Locate the cell with the specified text and output its [X, Y] center coordinate. 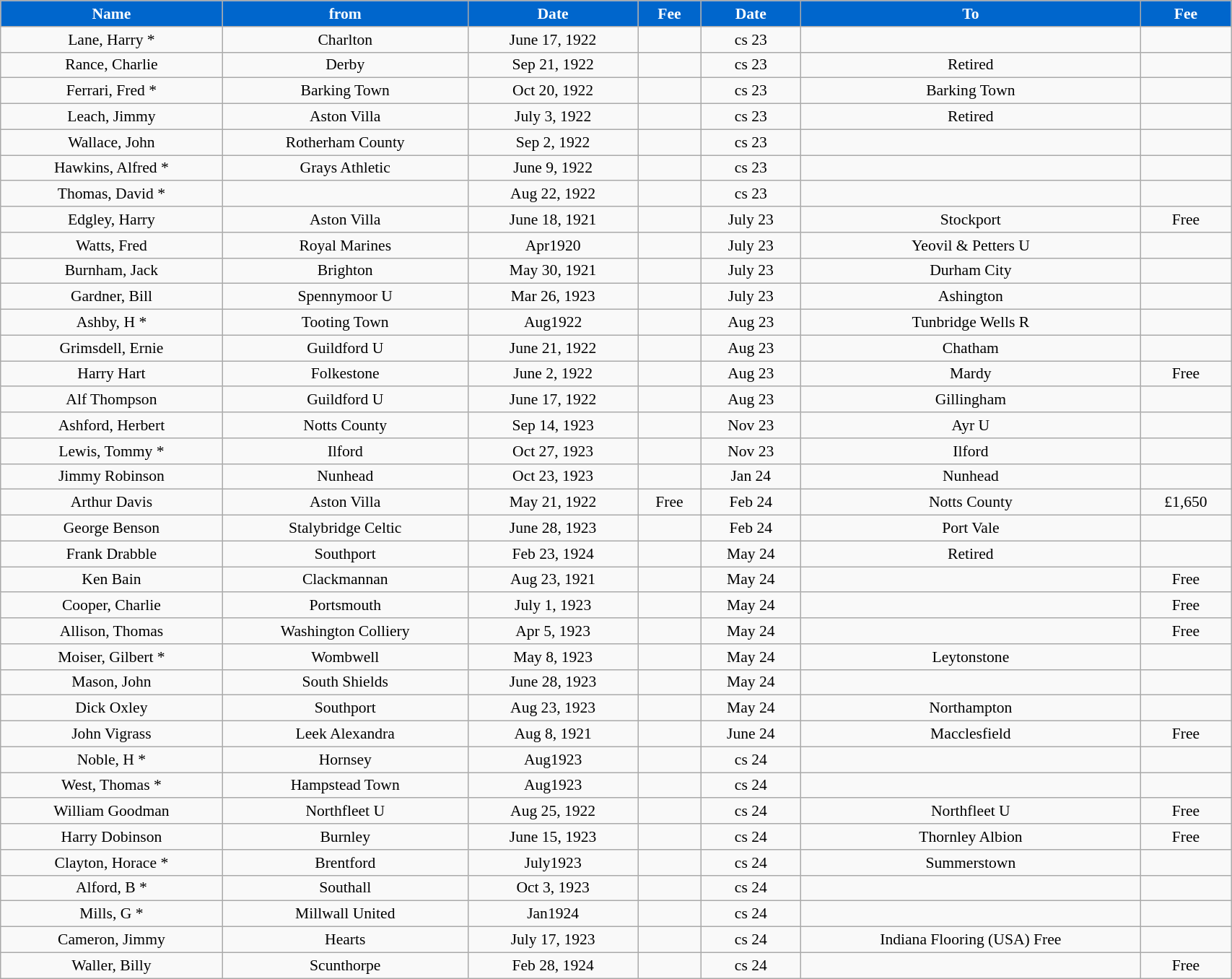
Folkestone [345, 374]
May 21, 1922 [553, 502]
Clayton, Horace * [111, 863]
Feb 23, 1924 [553, 554]
May 30, 1921 [553, 271]
Leach, Jimmy [111, 117]
June 15, 1923 [553, 837]
July 1, 1923 [553, 606]
Sep 2, 1922 [553, 142]
Grays Athletic [345, 168]
Aug1922 [553, 323]
June 24 [751, 734]
Hearts [345, 940]
Burnham, Jack [111, 271]
Name [111, 14]
Northampton [970, 708]
Rance, Charlie [111, 65]
Lane, Harry * [111, 40]
Dick Oxley [111, 708]
Alf Thompson [111, 400]
June 21, 1922 [553, 348]
Jimmy Robinson [111, 477]
£1,650 [1185, 502]
Stockport [970, 219]
Aug 8, 1921 [553, 734]
Aug 25, 1922 [553, 812]
June 2, 1922 [553, 374]
July 3, 1922 [553, 117]
Moiser, Gilbert * [111, 657]
Mardy [970, 374]
Waller, Billy [111, 965]
Sep 21, 1922 [553, 65]
Aug 23, 1921 [553, 580]
Chatham [970, 348]
Clackmannan [345, 580]
Oct 20, 1922 [553, 91]
William Goodman [111, 812]
Apr1920 [553, 245]
Burnley [345, 837]
Harry Hart [111, 374]
Durham City [970, 271]
Allison, Thomas [111, 631]
Jan 24 [751, 477]
Noble, H * [111, 760]
John Vigrass [111, 734]
Arthur Davis [111, 502]
George Benson [111, 528]
Tooting Town [345, 323]
Ferrari, Fred * [111, 91]
Lewis, Tommy * [111, 451]
Apr 5, 1923 [553, 631]
Derby [345, 65]
West, Thomas * [111, 786]
Wombwell [345, 657]
Oct 23, 1923 [553, 477]
Oct 27, 1923 [553, 451]
July 17, 1923 [553, 940]
Millwall United [345, 914]
Oct 3, 1923 [553, 888]
Cooper, Charlie [111, 606]
Sep 14, 1923 [553, 425]
Watts, Fred [111, 245]
Ayr U [970, 425]
Charlton [345, 40]
Aug 22, 1922 [553, 194]
Alford, B * [111, 888]
Leek Alexandra [345, 734]
Grimsdell, Ernie [111, 348]
Cameron, Jimmy [111, 940]
Washington Colliery [345, 631]
Stalybridge Celtic [345, 528]
Harry Dobinson [111, 837]
Edgley, Harry [111, 219]
Mason, John [111, 682]
July1923 [553, 863]
Frank Drabble [111, 554]
Gardner, Bill [111, 297]
To [970, 14]
South Shields [345, 682]
Hornsey [345, 760]
Port Vale [970, 528]
Macclesfield [970, 734]
Gillingham [970, 400]
Thornley Albion [970, 837]
Indiana Flooring (USA) Free [970, 940]
Brighton [345, 271]
June 9, 1922 [553, 168]
Leytonstone [970, 657]
Yeovil & Petters U [970, 245]
Wallace, John [111, 142]
Southall [345, 888]
Mar 26, 1923 [553, 297]
May 8, 1923 [553, 657]
Spennymoor U [345, 297]
Mills, G * [111, 914]
June 18, 1921 [553, 219]
Royal Marines [345, 245]
Aug 23, 1923 [553, 708]
Hawkins, Alfred * [111, 168]
Portsmouth [345, 606]
Ashby, H * [111, 323]
Tunbridge Wells R [970, 323]
from [345, 14]
Rotherham County [345, 142]
Ashford, Herbert [111, 425]
Summerstown [970, 863]
Scunthorpe [345, 965]
Ken Bain [111, 580]
Brentford [345, 863]
Thomas, David * [111, 194]
Feb 28, 1924 [553, 965]
Ashington [970, 297]
Jan1924 [553, 914]
Hampstead Town [345, 786]
